Find where the given text appears and provide that cell's center as [x, y] coordinate. 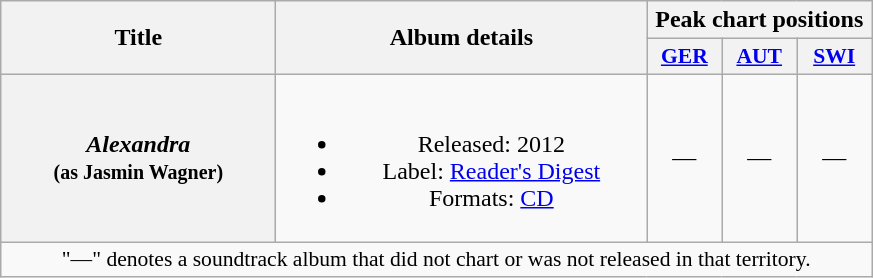
Alexandra(as Jasmin Wagner) [138, 158]
"—" denotes a soundtrack album that did not chart or was not released in that territory. [436, 260]
Peak chart positions [760, 20]
GER [684, 57]
SWI [834, 57]
Title [138, 38]
Album details [462, 38]
Released: 2012 Label: Reader's DigestFormats: CD [462, 158]
AUT [760, 57]
